For the text-containing cell, return its midpoint in [X, Y] coordinate format. 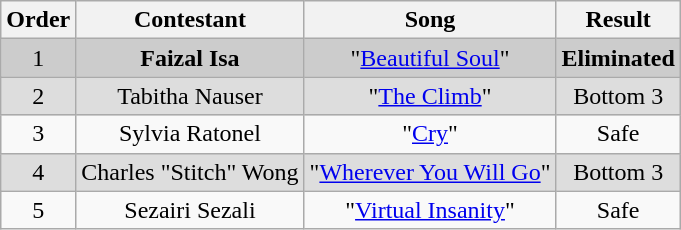
Result [618, 20]
Faizal Isa [190, 58]
1 [38, 58]
5 [38, 210]
Sylvia Ratonel [190, 134]
"Wherever You Will Go" [430, 172]
2 [38, 96]
3 [38, 134]
Tabitha Nauser [190, 96]
"Cry" [430, 134]
Song [430, 20]
Order [38, 20]
"Virtual Insanity" [430, 210]
Charles "Stitch" Wong [190, 172]
"Beautiful Soul" [430, 58]
4 [38, 172]
Contestant [190, 20]
Eliminated [618, 58]
Sezairi Sezali [190, 210]
"The Climb" [430, 96]
